Pinpoint the cell where the given text exists, returning its (X, Y) midpoint coordinate. 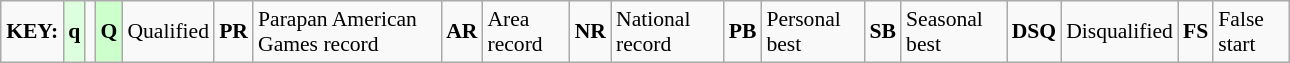
Disqualified (1120, 32)
SB (884, 32)
NR (590, 32)
PR (234, 32)
PB (743, 32)
q (74, 32)
False start (1251, 32)
AR (462, 32)
KEY: (32, 32)
DSQ (1034, 32)
Seasonal best (954, 32)
Parapan American Games record (347, 32)
Personal best (812, 32)
National record (668, 32)
Q (108, 32)
FS (1196, 32)
Qualified (168, 32)
Area record (526, 32)
